Provide the (x, y) coordinate of the cell's center where the given text is located.  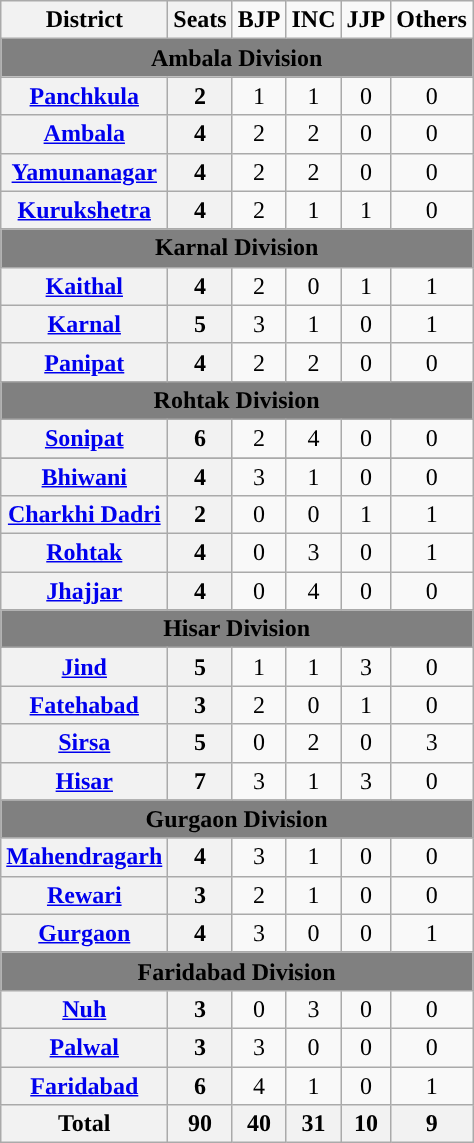
Panchkula (84, 96)
JJP (366, 20)
90 (200, 1124)
Panipat (84, 362)
10 (366, 1124)
Sirsa (84, 743)
Others (432, 20)
Seats (200, 20)
Karnal (84, 324)
Rohtak (84, 553)
Palwal (84, 1047)
Mahendragarh (84, 857)
District (84, 20)
40 (259, 1124)
INC (314, 20)
Gurgaon Division (237, 819)
31 (314, 1124)
Jhajjar (84, 591)
9 (432, 1124)
Yamunanagar (84, 172)
Bhiwani (84, 477)
Ambala Division (237, 58)
Faridabad (84, 1085)
Hisar (84, 781)
Nuh (84, 1009)
Sonipat (84, 438)
BJP (259, 20)
Gurgaon (84, 933)
7 (200, 781)
Charkhi Dadri (84, 515)
Fatehabad (84, 705)
Total (84, 1124)
Ambala (84, 134)
Rohtak Division (237, 400)
Hisar Division (237, 629)
Kurukshetra (84, 210)
Rewari (84, 895)
Faridabad Division (237, 971)
Karnal Division (237, 248)
Jind (84, 667)
Kaithal (84, 286)
